Pinpoint the cell where the given text exists, returning its [x, y] midpoint coordinate. 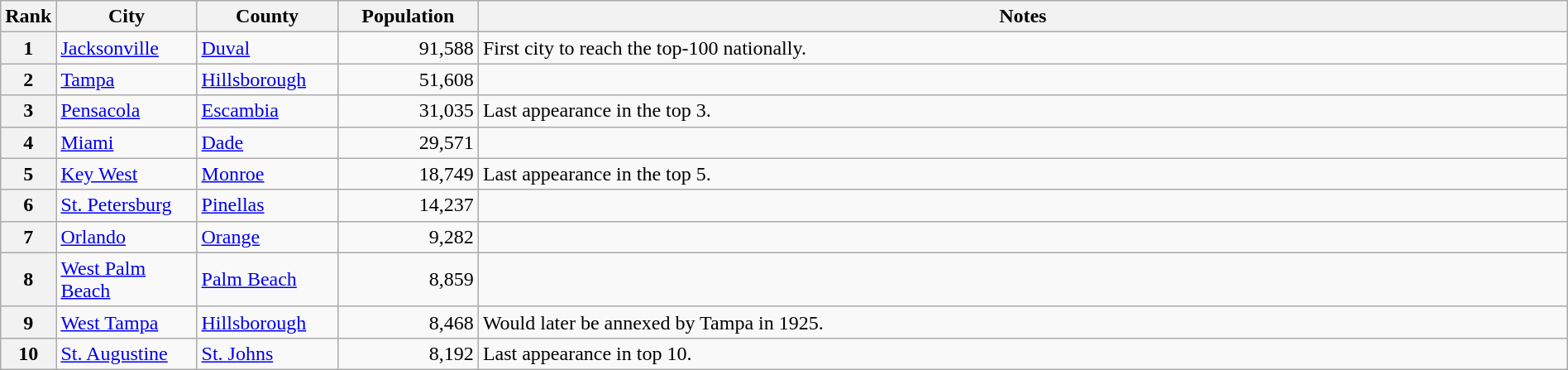
Notes [1022, 17]
Last appearance in top 10. [1022, 353]
8 [28, 280]
West Palm Beach [127, 280]
9 [28, 322]
7 [28, 237]
First city to reach the top-100 nationally. [1022, 48]
Palm Beach [267, 280]
5 [28, 174]
St. Petersburg [127, 205]
8,468 [408, 322]
31,035 [408, 111]
Last appearance in the top 3. [1022, 111]
29,571 [408, 142]
Escambia [267, 111]
Miami [127, 142]
10 [28, 353]
Key West [127, 174]
4 [28, 142]
Pensacola [127, 111]
Would later be annexed by Tampa in 1925. [1022, 322]
14,237 [408, 205]
Monroe [267, 174]
County [267, 17]
9,282 [408, 237]
51,608 [408, 79]
1 [28, 48]
City [127, 17]
St. Johns [267, 353]
Tampa [127, 79]
Orange [267, 237]
St. Augustine [127, 353]
West Tampa [127, 322]
18,749 [408, 174]
Pinellas [267, 205]
91,588 [408, 48]
Rank [28, 17]
Population [408, 17]
8,192 [408, 353]
Duval [267, 48]
3 [28, 111]
Dade [267, 142]
Last appearance in the top 5. [1022, 174]
8,859 [408, 280]
2 [28, 79]
Orlando [127, 237]
Jacksonville [127, 48]
6 [28, 205]
